Output the [X, Y] coordinate of the center of the cell containing the given text.  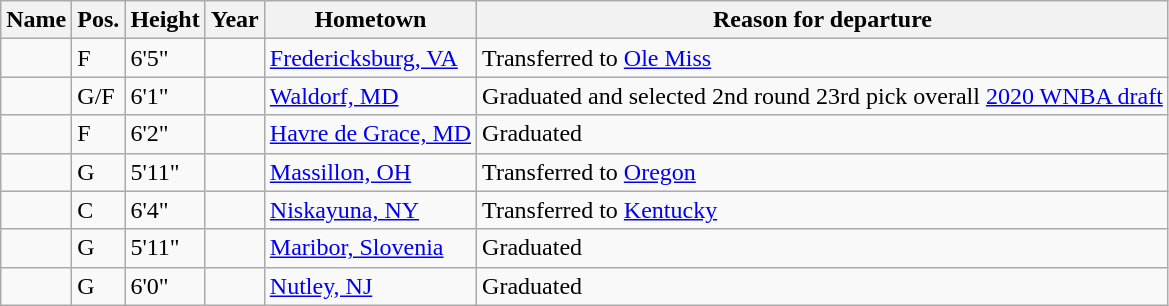
Height [165, 20]
Pos. [98, 20]
G/F [98, 96]
Reason for departure [823, 20]
Nutley, NJ [370, 286]
Transferred to Ole Miss [823, 58]
Hometown [370, 20]
6'1" [165, 96]
Transferred to Oregon [823, 172]
Havre de Grace, MD [370, 134]
6'2" [165, 134]
Fredericksburg, VA [370, 58]
Waldorf, MD [370, 96]
6'4" [165, 210]
Transferred to Kentucky [823, 210]
Maribor, Slovenia [370, 248]
Name [36, 20]
Niskayuna, NY [370, 210]
Massillon, OH [370, 172]
Year [234, 20]
6'0" [165, 286]
6'5" [165, 58]
Graduated and selected 2nd round 23rd pick overall 2020 WNBA draft [823, 96]
C [98, 210]
